Output the [X, Y] coordinate of the center of the cell containing the given text.  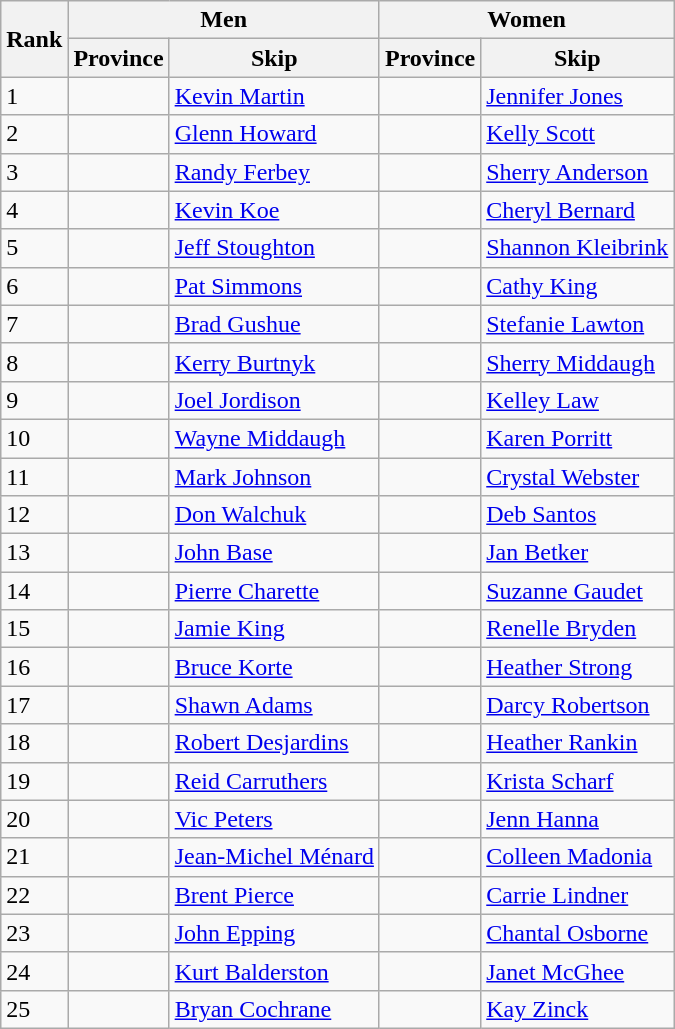
Karen Porritt [578, 438]
Stefanie Lawton [578, 324]
5 [34, 248]
Jamie King [274, 629]
19 [34, 781]
Jean-Michel Ménard [274, 857]
Brent Pierce [274, 895]
Suzanne Gaudet [578, 591]
2 [34, 134]
Kurt Balderston [274, 971]
Kay Zinck [578, 1009]
Krista Scharf [578, 781]
Robert Desjardins [274, 743]
Colleen Madonia [578, 857]
Carrie Lindner [578, 895]
17 [34, 705]
Sherry Anderson [578, 172]
Shawn Adams [274, 705]
Darcy Robertson [578, 705]
Pierre Charette [274, 591]
Mark Johnson [274, 477]
22 [34, 895]
Women [526, 20]
Kelley Law [578, 400]
6 [34, 286]
Don Walchuk [274, 515]
23 [34, 933]
Joel Jordison [274, 400]
3 [34, 172]
Bryan Cochrane [274, 1009]
21 [34, 857]
14 [34, 591]
Men [224, 20]
Cheryl Bernard [578, 210]
Bruce Korte [274, 667]
25 [34, 1009]
Jan Betker [578, 553]
Randy Ferbey [274, 172]
20 [34, 819]
Sherry Middaugh [578, 362]
Chantal Osborne [578, 933]
Kevin Martin [274, 96]
11 [34, 477]
Rank [34, 39]
1 [34, 96]
Shannon Kleibrink [578, 248]
Janet McGhee [578, 971]
10 [34, 438]
8 [34, 362]
Pat Simmons [274, 286]
12 [34, 515]
Cathy King [578, 286]
16 [34, 667]
13 [34, 553]
Crystal Webster [578, 477]
Glenn Howard [274, 134]
9 [34, 400]
7 [34, 324]
Brad Gushue [274, 324]
Jennifer Jones [578, 96]
Renelle Bryden [578, 629]
Heather Rankin [578, 743]
24 [34, 971]
15 [34, 629]
John Epping [274, 933]
Kerry Burtnyk [274, 362]
Vic Peters [274, 819]
Jeff Stoughton [274, 248]
Kevin Koe [274, 210]
Heather Strong [578, 667]
Reid Carruthers [274, 781]
18 [34, 743]
4 [34, 210]
Wayne Middaugh [274, 438]
John Base [274, 553]
Jenn Hanna [578, 819]
Kelly Scott [578, 134]
Deb Santos [578, 515]
